Provide the (X, Y) coordinate of the cell's center where the given text is located.  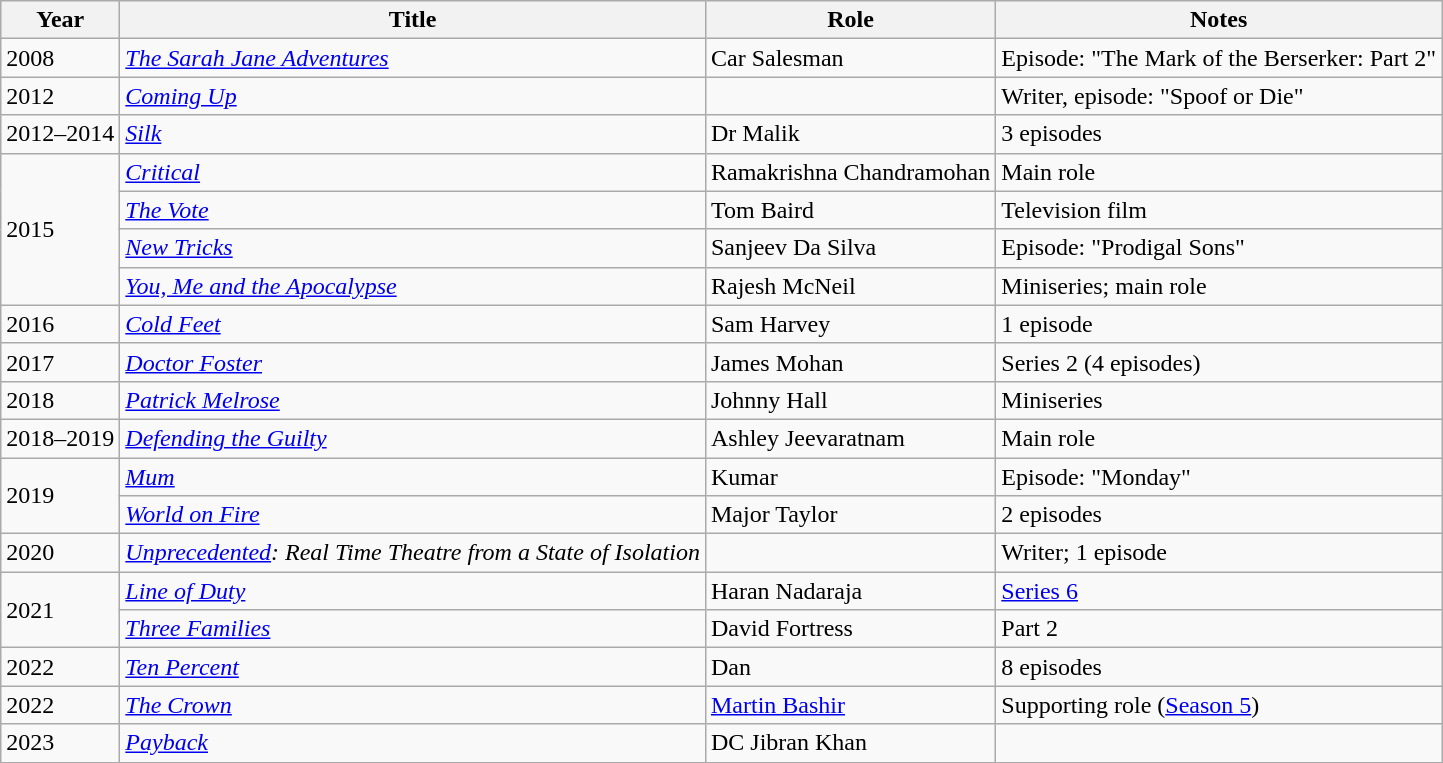
2012–2014 (60, 134)
Patrick Melrose (413, 400)
The Vote (413, 210)
Episode: "The Mark of the Berserker: Part 2" (1219, 58)
8 episodes (1219, 667)
World on Fire (413, 515)
Ten Percent (413, 667)
DC Jibran Khan (850, 743)
Ramakrishna Chandramohan (850, 172)
David Fortress (850, 629)
2019 (60, 496)
Kumar (850, 477)
Writer, episode: "Spoof or Die" (1219, 96)
Episode: "Prodigal Sons" (1219, 248)
Johnny Hall (850, 400)
James Mohan (850, 362)
Silk (413, 134)
Critical (413, 172)
Year (60, 20)
2012 (60, 96)
New Tricks (413, 248)
2020 (60, 553)
Martin Bashir (850, 705)
Ashley Jeevaratnam (850, 438)
2016 (60, 324)
Payback (413, 743)
Haran Nadaraja (850, 591)
2018 (60, 400)
Miniseries (1219, 400)
Tom Baird (850, 210)
The Sarah Jane Adventures (413, 58)
Series 6 (1219, 591)
Sanjeev Da Silva (850, 248)
Doctor Foster (413, 362)
Notes (1219, 20)
Rajesh McNeil (850, 286)
Three Families (413, 629)
Dan (850, 667)
Major Taylor (850, 515)
Car Salesman (850, 58)
Title (413, 20)
Coming Up (413, 96)
Dr Malik (850, 134)
Series 2 (4 episodes) (1219, 362)
2008 (60, 58)
You, Me and the Apocalypse (413, 286)
Supporting role (Season 5) (1219, 705)
Writer; 1 episode (1219, 553)
Defending the Guilty (413, 438)
Mum (413, 477)
2017 (60, 362)
Part 2 (1219, 629)
1 episode (1219, 324)
The Crown (413, 705)
Television film (1219, 210)
2015 (60, 229)
Cold Feet (413, 324)
2023 (60, 743)
2021 (60, 610)
2 episodes (1219, 515)
Episode: "Monday" (1219, 477)
Unprecedented: Real Time Theatre from a State of Isolation (413, 553)
Miniseries; main role (1219, 286)
Sam Harvey (850, 324)
2018–2019 (60, 438)
3 episodes (1219, 134)
Line of Duty (413, 591)
Role (850, 20)
